Pinpoint the cell where the given text exists, returning its (x, y) midpoint coordinate. 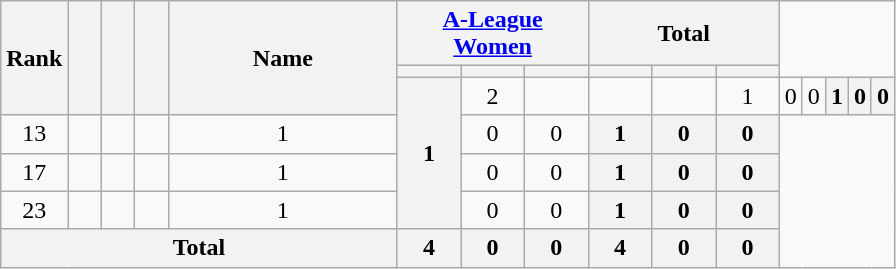
2 (493, 96)
A-League Women (492, 34)
Rank (34, 58)
Name (284, 58)
17 (34, 172)
23 (34, 210)
13 (34, 134)
